From the cell containing the given text, extract its center point as (X, Y) coordinate. 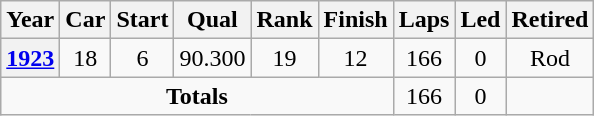
Year (30, 20)
90.300 (212, 58)
1923 (30, 58)
Rod (550, 58)
Laps (424, 20)
Qual (212, 20)
Led (480, 20)
Finish (356, 20)
Car (86, 20)
19 (284, 58)
Rank (284, 20)
Retired (550, 20)
6 (142, 58)
Start (142, 20)
12 (356, 58)
Totals (197, 96)
18 (86, 58)
